Pinpoint the cell where the given text exists, returning its [x, y] midpoint coordinate. 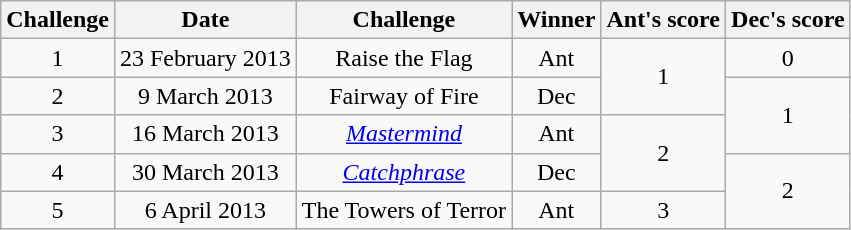
9 March 2013 [205, 96]
Fairway of Fire [404, 96]
4 [58, 172]
Date [205, 20]
23 February 2013 [205, 58]
The Towers of Terror [404, 210]
Dec's score [788, 20]
0 [788, 58]
Raise the Flag [404, 58]
30 March 2013 [205, 172]
Ant's score [664, 20]
Winner [556, 20]
6 April 2013 [205, 210]
5 [58, 210]
Mastermind [404, 134]
16 March 2013 [205, 134]
Catchphrase [404, 172]
